Identify which cell holds the provided text, then report its [x, y] central coordinate. 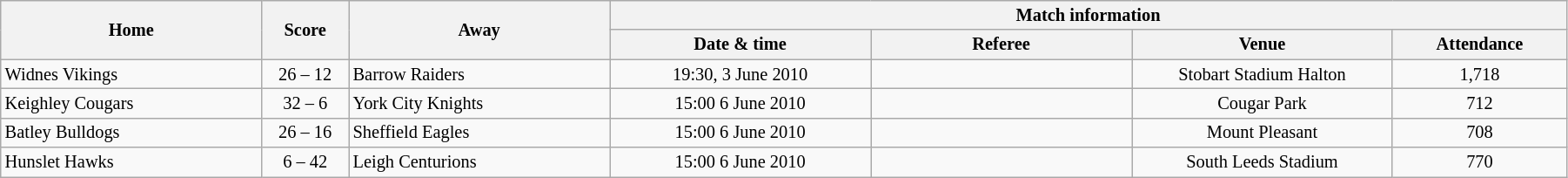
770 [1479, 162]
Cougar Park [1263, 103]
Barrow Raiders [479, 74]
708 [1479, 133]
1,718 [1479, 74]
32 – 6 [305, 103]
Venue [1263, 44]
Batley Bulldogs [131, 133]
Mount Pleasant [1263, 133]
Attendance [1479, 44]
Sheffield Eagles [479, 133]
26 – 12 [305, 74]
Leigh Centurions [479, 162]
Home [131, 30]
Match information [1089, 15]
Widnes Vikings [131, 74]
Date & time [740, 44]
26 – 16 [305, 133]
Stobart Stadium Halton [1263, 74]
712 [1479, 103]
19:30, 3 June 2010 [740, 74]
York City Knights [479, 103]
Hunslet Hawks [131, 162]
6 – 42 [305, 162]
Away [479, 30]
Referee [1002, 44]
Keighley Cougars [131, 103]
Score [305, 30]
South Leeds Stadium [1263, 162]
